Capture the cell that displays the provided text and extract its (x, y) central coordinate. 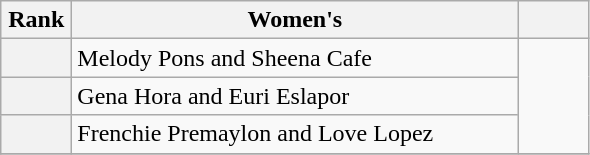
Women's (295, 20)
Frenchie Premaylon and Love Lopez (295, 134)
Melody Pons and Sheena Cafe (295, 58)
Gena Hora and Euri Eslapor (295, 96)
Rank (36, 20)
